Search for the cell housing the specified text and yield its [X, Y] center coordinate. 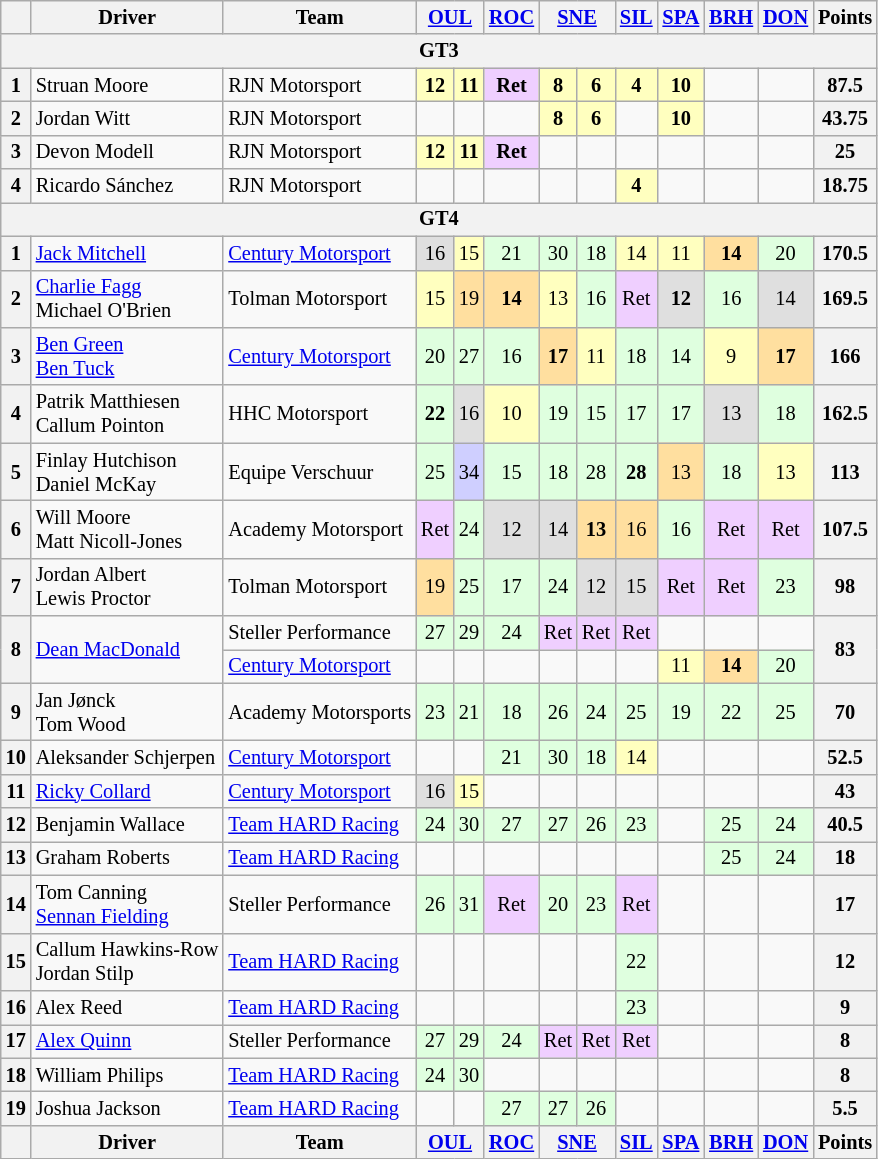
Alex Reed [128, 1007]
Equipe Verschuur [320, 472]
Academy Motorsports [320, 712]
166 [845, 356]
Jordan Witt [128, 118]
31 [469, 904]
Dean MacDonald [128, 650]
70 [845, 712]
Joshua Jackson [128, 1108]
169.5 [845, 299]
43 [845, 791]
83 [845, 650]
34 [469, 472]
Jordan Albert Lewis Proctor [128, 587]
43.75 [845, 118]
Academy Motorsport [320, 529]
52.5 [845, 757]
113 [845, 472]
Patrik Matthiesen Callum Pointon [128, 414]
Benjamin Wallace [128, 825]
Jack Mitchell [128, 253]
Charlie Fagg Michael O'Brien [128, 299]
87.5 [845, 85]
98 [845, 587]
Struan Moore [128, 85]
William Philips [128, 1075]
Ben Green Ben Tuck [128, 356]
Jan Jønck Tom Wood [128, 712]
Aleksander Schjerpen [128, 757]
GT4 [439, 219]
162.5 [845, 414]
Ricky Collard [128, 791]
HHC Motorsport [320, 414]
5 [16, 472]
Graham Roberts [128, 858]
Finlay Hutchison Daniel McKay [128, 472]
40.5 [845, 825]
7 [16, 587]
5.5 [845, 1108]
Callum Hawkins-Row Jordan Stilp [128, 962]
Devon Modell [128, 152]
Ricardo Sánchez [128, 186]
18.75 [845, 186]
Will Moore Matt Nicoll-Jones [128, 529]
170.5 [845, 253]
107.5 [845, 529]
Alex Quinn [128, 1041]
GT3 [439, 51]
Tom Canning Sennan Fielding [128, 904]
